Return [x, y] of the center of cell containing provided text 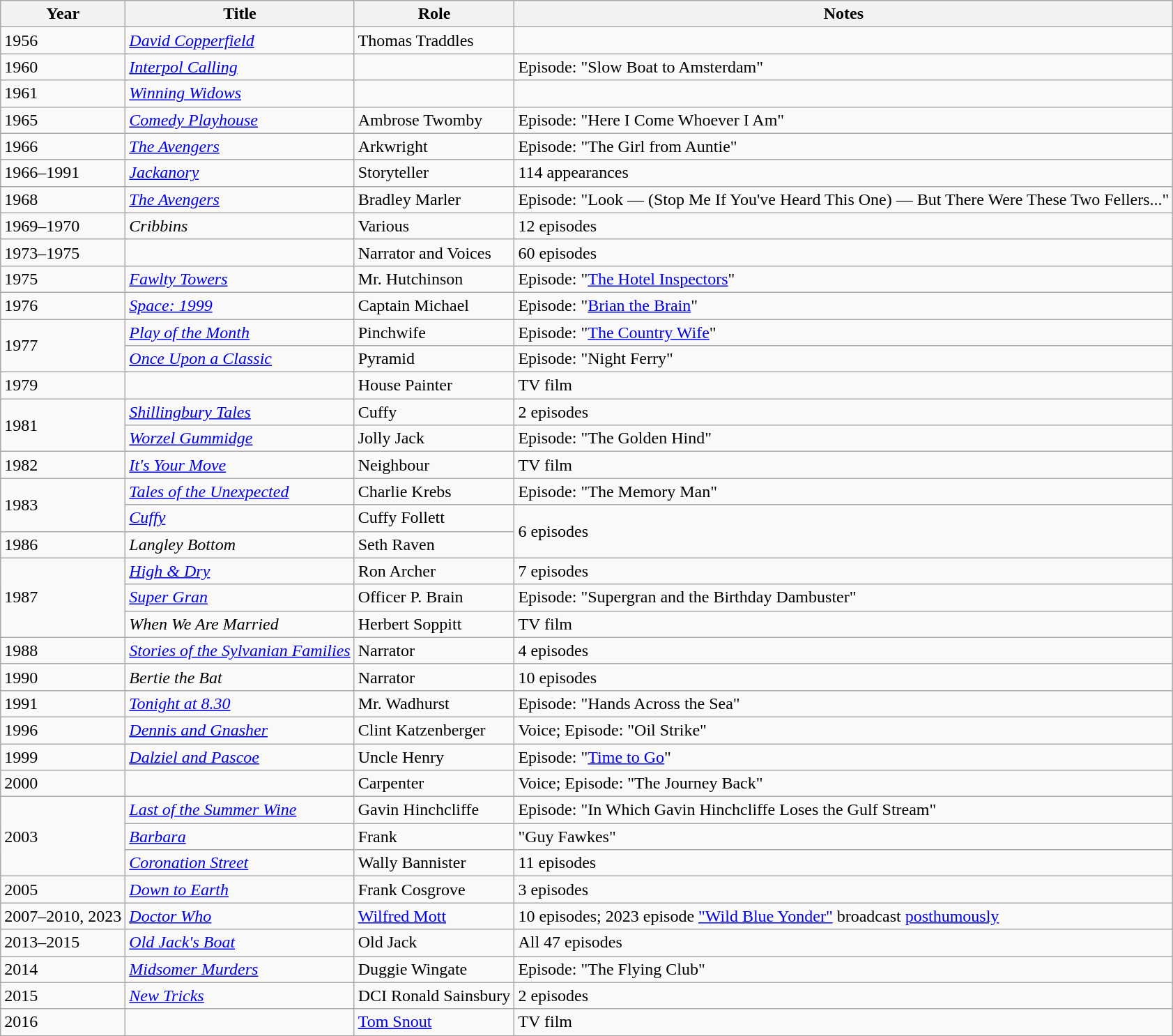
Role [434, 14]
1983 [63, 505]
Voice; Episode: "The Journey Back" [843, 784]
1982 [63, 465]
Various [434, 226]
Old Jack [434, 943]
Jolly Jack [434, 439]
Comedy Playhouse [240, 120]
Clint Katzenberger [434, 730]
1991 [63, 703]
2003 [63, 837]
Midsomer Murders [240, 969]
6 episodes [843, 531]
Title [240, 14]
Wilfred Mott [434, 916]
Mr. Wadhurst [434, 703]
Episode: "Brian the Brain" [843, 305]
1976 [63, 305]
Dalziel and Pascoe [240, 756]
12 episodes [843, 226]
Bertie the Bat [240, 677]
Cribbins [240, 226]
Pyramid [434, 359]
4 episodes [843, 650]
Narrator and Voices [434, 252]
Old Jack's Boat [240, 943]
Episode: "The Memory Man" [843, 492]
Cuffy Follett [434, 518]
1977 [63, 346]
Frank [434, 837]
Notes [843, 14]
Last of the Summer Wine [240, 810]
Episode: "Here I Come Whoever I Am" [843, 120]
Uncle Henry [434, 756]
Captain Michael [434, 305]
Year [63, 14]
When We Are Married [240, 624]
Stories of the Sylvanian Families [240, 650]
1981 [63, 425]
Episode: "Time to Go" [843, 756]
2005 [63, 890]
Shillingbury Tales [240, 412]
1986 [63, 544]
Tom Snout [434, 1022]
3 episodes [843, 890]
Gavin Hinchcliffe [434, 810]
1975 [63, 279]
Seth Raven [434, 544]
Episode: "The Girl from Auntie" [843, 146]
Episode: "The Flying Club" [843, 969]
1966–1991 [63, 173]
1987 [63, 597]
"Guy Fawkes" [843, 837]
1961 [63, 93]
1968 [63, 199]
Voice; Episode: "Oil Strike" [843, 730]
All 47 episodes [843, 943]
1960 [63, 67]
7 episodes [843, 571]
Episode: "Night Ferry" [843, 359]
Tonight at 8.30 [240, 703]
Bradley Marler [434, 199]
1969–1970 [63, 226]
Episode: "In Which Gavin Hinchcliffe Loses the Gulf Stream" [843, 810]
60 episodes [843, 252]
10 episodes; 2023 episode "Wild Blue Yonder" broadcast posthumously [843, 916]
10 episodes [843, 677]
Interpol Calling [240, 67]
Ambrose Twomby [434, 120]
1990 [63, 677]
1965 [63, 120]
Winning Widows [240, 93]
Mr. Hutchinson [434, 279]
House Painter [434, 386]
Pinchwife [434, 333]
1988 [63, 650]
1973–1975 [63, 252]
Carpenter [434, 784]
Ron Archer [434, 571]
Episode: "Slow Boat to Amsterdam" [843, 67]
Langley Bottom [240, 544]
High & Dry [240, 571]
1979 [63, 386]
It's Your Move [240, 465]
Officer P. Brain [434, 597]
Once Upon a Classic [240, 359]
New Tricks [240, 996]
Fawlty Towers [240, 279]
1999 [63, 756]
Neighbour [434, 465]
Herbert Soppitt [434, 624]
Worzel Gummidge [240, 439]
Episode: "The Golden Hind" [843, 439]
David Copperfield [240, 40]
2014 [63, 969]
Down to Earth [240, 890]
Episode: "Look — (Stop Me If You've Heard This One) — But There Were These Two Fellers..." [843, 199]
1996 [63, 730]
Barbara [240, 837]
2013–2015 [63, 943]
Super Gran [240, 597]
2000 [63, 784]
DCI Ronald Sainsbury [434, 996]
Charlie Krebs [434, 492]
Tales of the Unexpected [240, 492]
2015 [63, 996]
Coronation Street [240, 863]
Wally Bannister [434, 863]
Jackanory [240, 173]
Play of the Month [240, 333]
1956 [63, 40]
Episode: "Hands Across the Sea" [843, 703]
Arkwright [434, 146]
Storyteller [434, 173]
Episode: "The Hotel Inspectors" [843, 279]
2007–2010, 2023 [63, 916]
11 episodes [843, 863]
Episode: "Supergran and the Birthday Dambuster" [843, 597]
Dennis and Gnasher [240, 730]
Thomas Traddles [434, 40]
Frank Cosgrove [434, 890]
2016 [63, 1022]
114 appearances [843, 173]
Doctor Who [240, 916]
Episode: "The Country Wife" [843, 333]
1966 [63, 146]
Space: 1999 [240, 305]
Duggie Wingate [434, 969]
